Output the [X, Y] coordinate of the center of the cell containing the given text.  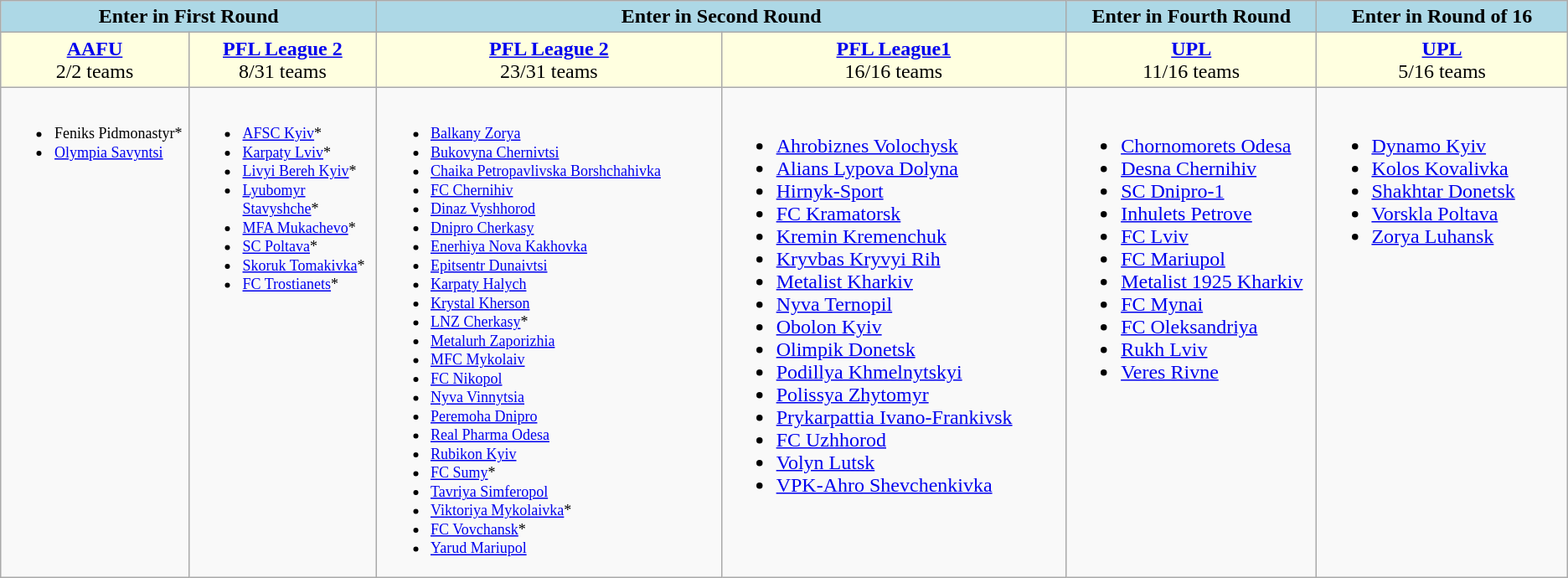
Enter in Fourth Round [1191, 17]
Chornomorets OdesaDesna ChernihivSC Dnipro-1Inhulets PetroveFC LvivFC MariupolMetalist 1925 KharkivFC MynaiFC OleksandriyaRukh LvivVeres Rivne [1191, 332]
PFL League116/16 teams [893, 60]
Feniks Pidmonastyr*Olympia Savyntsi [95, 332]
AAFU2/2 teams [95, 60]
Enter in Second Round [722, 17]
UPL 11/16 teams [1191, 60]
UPL 5/16 teams [1442, 60]
Enter in Round of 16 [1442, 17]
PFL League 28/31 teams [282, 60]
PFL League 223/31 teams [549, 60]
Enter in First Round [189, 17]
Dynamo KyivKolos KovalivkaShakhtar DonetskVorskla PoltavaZorya Luhansk [1442, 332]
AFSC Kyiv*Karpaty Lviv*Livyi Bereh Kyiv*Lyubomyr Stavyshche*MFA Mukachevo*SC Poltava*Skoruk Tomakivka*FC Trostianets* [282, 332]
